Find where the given text appears and provide that cell's center as [X, Y] coordinate. 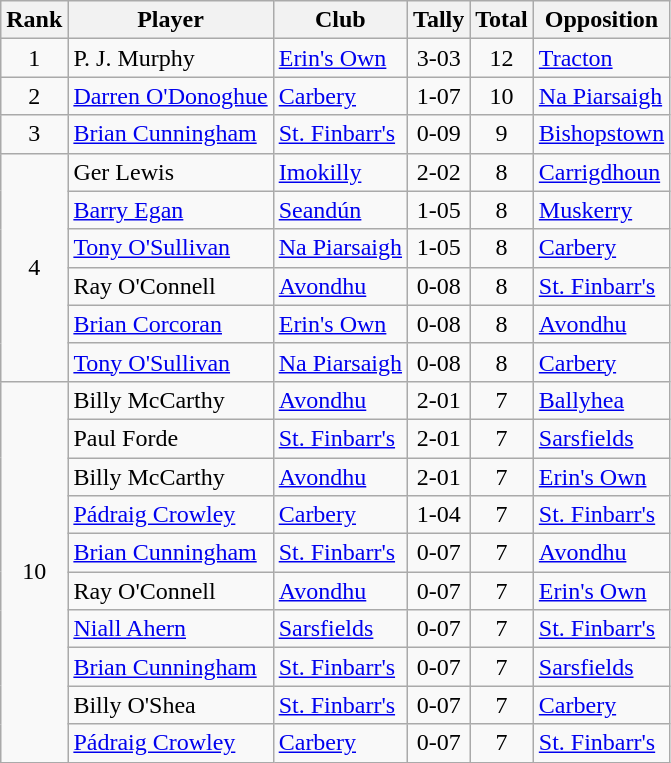
1-04 [439, 515]
3 [34, 134]
Paul Forde [170, 438]
4 [34, 267]
Total [502, 20]
Bishopstown [601, 134]
Player [170, 20]
2-02 [439, 172]
Carrigdhoun [601, 172]
Opposition [601, 20]
Rank [34, 20]
3-03 [439, 58]
Barry Egan [170, 210]
0-09 [439, 134]
Tracton [601, 58]
Tally [439, 20]
2 [34, 96]
12 [502, 58]
Billy O'Shea [170, 705]
1 [34, 58]
Darren O'Donoghue [170, 96]
Club [340, 20]
Ballyhea [601, 400]
Ger Lewis [170, 172]
Muskerry [601, 210]
Seandún [340, 210]
P. J. Murphy [170, 58]
Brian Corcoran [170, 324]
9 [502, 134]
1-07 [439, 96]
Imokilly [340, 172]
Niall Ahern [170, 629]
